Provide the [x, y] coordinate of the cell's center where the given text is located.  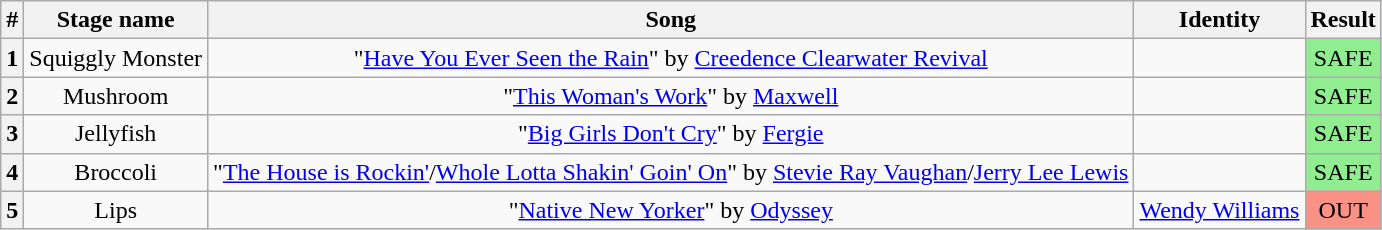
3 [12, 134]
# [12, 20]
Song [671, 20]
Wendy Williams [1220, 210]
5 [12, 210]
Mushroom [116, 96]
Stage name [116, 20]
"Have You Ever Seen the Rain" by Creedence Clearwater Revival [671, 58]
"This Woman's Work" by Maxwell [671, 96]
2 [12, 96]
Squiggly Monster [116, 58]
1 [12, 58]
"Native New Yorker" by Odyssey [671, 210]
Result [1343, 20]
4 [12, 172]
Identity [1220, 20]
OUT [1343, 210]
Broccoli [116, 172]
"The House is Rockin'/Whole Lotta Shakin' Goin' On" by Stevie Ray Vaughan/Jerry Lee Lewis [671, 172]
Jellyfish [116, 134]
"Big Girls Don't Cry" by Fergie [671, 134]
Lips [116, 210]
